Output the [X, Y] coordinate of the center of the cell containing the given text.  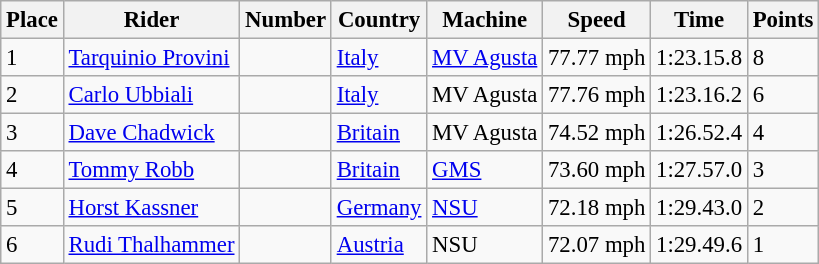
77.76 mph [597, 95]
74.52 mph [597, 133]
Place [32, 20]
1:27.57.0 [700, 170]
73.60 mph [597, 170]
Number [286, 20]
1:26.52.4 [700, 133]
Dave Chadwick [152, 133]
GMS [485, 170]
Time [700, 20]
5 [32, 208]
Tommy Robb [152, 170]
72.07 mph [597, 245]
1:23.16.2 [700, 95]
1:29.43.0 [700, 208]
77.77 mph [597, 58]
Country [378, 20]
72.18 mph [597, 208]
Speed [597, 20]
Points [782, 20]
Carlo Ubbiali [152, 95]
1:29.49.6 [700, 245]
Horst Kassner [152, 208]
Rudi Thalhammer [152, 245]
Germany [378, 208]
8 [782, 58]
1:23.15.8 [700, 58]
Austria [378, 245]
Rider [152, 20]
Machine [485, 20]
Tarquinio Provini [152, 58]
